Scan for the cell matching the given text and deliver its [x, y] coordinate at center. 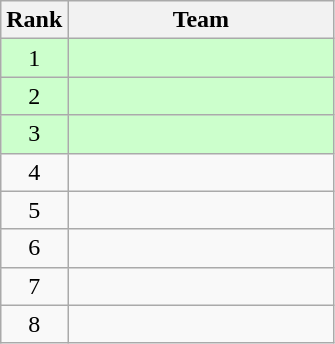
Team [201, 20]
7 [34, 286]
4 [34, 172]
8 [34, 324]
Rank [34, 20]
3 [34, 134]
5 [34, 210]
1 [34, 58]
6 [34, 248]
2 [34, 96]
